Search for the cell housing the specified text and yield its (X, Y) center coordinate. 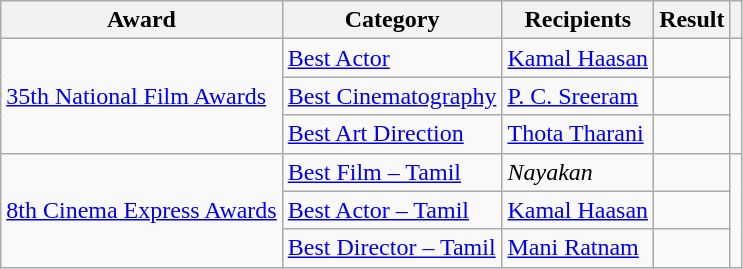
Best Actor – Tamil (392, 210)
Category (392, 20)
Award (142, 20)
Mani Ratnam (578, 248)
Best Art Direction (392, 134)
Best Film – Tamil (392, 172)
Best Actor (392, 58)
P. C. Sreeram (578, 96)
Result (692, 20)
Nayakan (578, 172)
Recipients (578, 20)
Thota Tharani (578, 134)
Best Cinematography (392, 96)
8th Cinema Express Awards (142, 210)
Best Director – Tamil (392, 248)
35th National Film Awards (142, 96)
